Return (X, Y) of the center of cell containing provided text 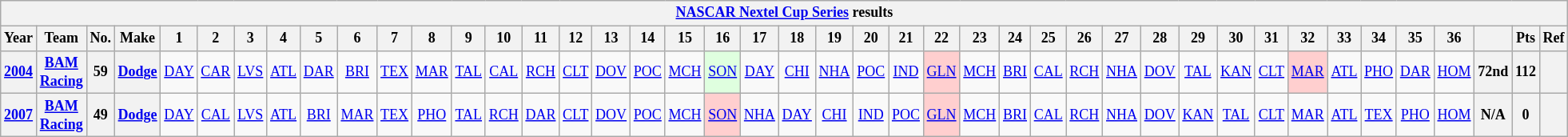
Year (19, 38)
1 (179, 38)
CAR (216, 72)
19 (834, 38)
26 (1084, 38)
25 (1049, 38)
9 (468, 38)
14 (647, 38)
NASCAR Nextel Cup Series results (785, 13)
7 (395, 38)
N/A (1493, 115)
31 (1271, 38)
24 (1015, 38)
2004 (19, 72)
21 (906, 38)
6 (357, 38)
27 (1122, 38)
13 (611, 38)
18 (797, 38)
29 (1198, 38)
28 (1160, 38)
4 (284, 38)
10 (503, 38)
23 (980, 38)
No. (101, 38)
22 (941, 38)
33 (1344, 38)
8 (432, 38)
Pts (1526, 38)
30 (1236, 38)
36 (1455, 38)
12 (575, 38)
15 (685, 38)
32 (1307, 38)
2 (216, 38)
0 (1526, 115)
35 (1415, 38)
5 (318, 38)
2007 (19, 115)
Ref (1554, 38)
17 (760, 38)
Team (61, 38)
20 (871, 38)
112 (1526, 72)
Make (137, 38)
3 (251, 38)
16 (722, 38)
72nd (1493, 72)
34 (1379, 38)
59 (101, 72)
11 (540, 38)
49 (101, 115)
